From the cell containing the given text, extract its center point as (X, Y) coordinate. 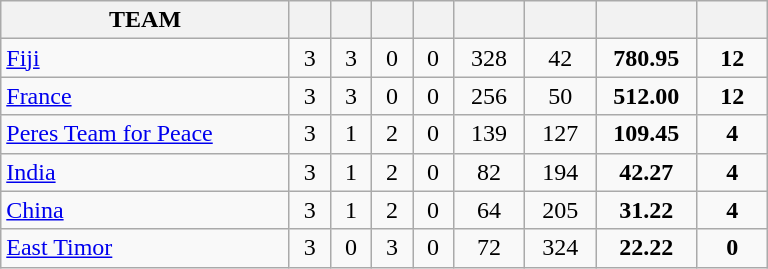
TEAM (146, 20)
42 (560, 58)
Peres Team for Peace (146, 134)
127 (560, 134)
France (146, 96)
780.95 (646, 58)
109.45 (646, 134)
512.00 (646, 96)
72 (490, 248)
64 (490, 210)
328 (490, 58)
205 (560, 210)
31.22 (646, 210)
50 (560, 96)
256 (490, 96)
India (146, 172)
42.27 (646, 172)
East Timor (146, 248)
139 (490, 134)
82 (490, 172)
Fiji (146, 58)
22.22 (646, 248)
324 (560, 248)
China (146, 210)
194 (560, 172)
